From the cell containing the given text, extract its center point as [x, y] coordinate. 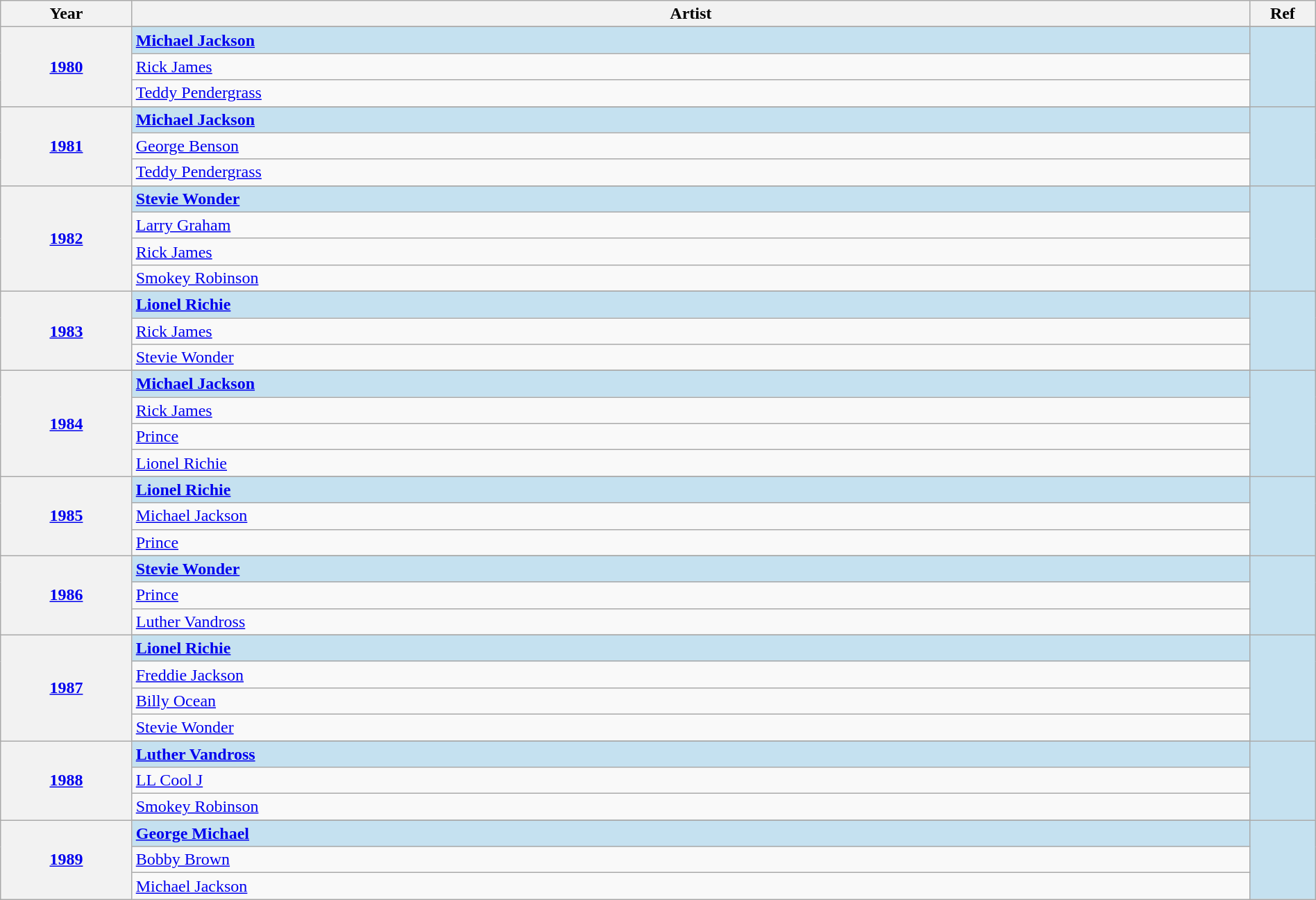
Freddie Jackson [691, 674]
Larry Graham [691, 225]
Artist [691, 14]
1980 [67, 67]
Ref [1283, 14]
1989 [67, 860]
1982 [67, 238]
1987 [67, 687]
Billy Ocean [691, 701]
Year [67, 14]
1988 [67, 780]
George Benson [691, 146]
LL Cool J [691, 781]
1984 [67, 424]
Bobby Brown [691, 860]
George Michael [691, 833]
1986 [67, 595]
1983 [67, 331]
1981 [67, 146]
1985 [67, 516]
